Locate the cell with the specified text and output its (x, y) center coordinate. 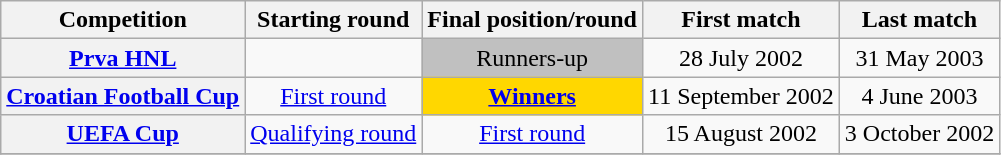
Starting round (334, 20)
Qualifying round (334, 134)
Winners (532, 96)
Runners-up (532, 58)
4 June 2003 (919, 96)
UEFA Cup (123, 134)
15 August 2002 (740, 134)
First match (740, 20)
Final position/round (532, 20)
31 May 2003 (919, 58)
11 September 2002 (740, 96)
Croatian Football Cup (123, 96)
Last match (919, 20)
28 July 2002 (740, 58)
3 October 2002 (919, 134)
Prva HNL (123, 58)
Competition (123, 20)
